Detect which cell encompasses the target text, then output its (X, Y) center coordinate. 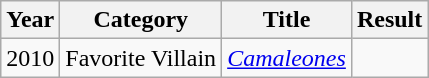
Camaleones (287, 58)
Category (141, 20)
Result (389, 20)
Favorite Villain (141, 58)
Year (30, 20)
2010 (30, 58)
Title (287, 20)
